Scan for the cell matching the given text and deliver its [x, y] coordinate at center. 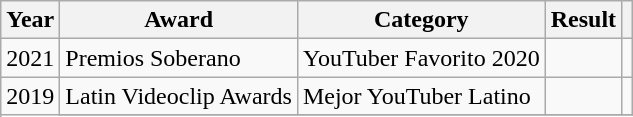
Category [421, 20]
Mejor YouTuber Latino [421, 96]
2021 [30, 58]
Latin Videoclip Awards [179, 96]
Result [583, 20]
2019 [30, 96]
YouTuber Favorito 2020 [421, 58]
Premios Soberano [179, 58]
Award [179, 20]
Year [30, 20]
